From the cell containing the given text, extract its center point as [X, Y] coordinate. 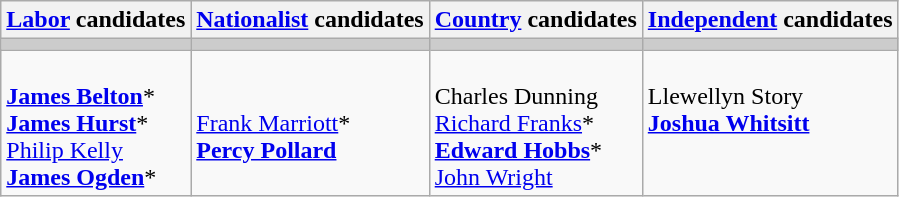
Country candidates [536, 20]
Labor candidates [96, 20]
Frank Marriott* Percy Pollard [310, 123]
Llewellyn Story Joshua Whitsitt [770, 123]
Independent candidates [770, 20]
James Belton* James Hurst* Philip Kelly James Ogden* [96, 123]
Nationalist candidates [310, 20]
Charles Dunning Richard Franks* Edward Hobbs* John Wright [536, 123]
